Output the (x, y) coordinate of the center of the cell containing the given text.  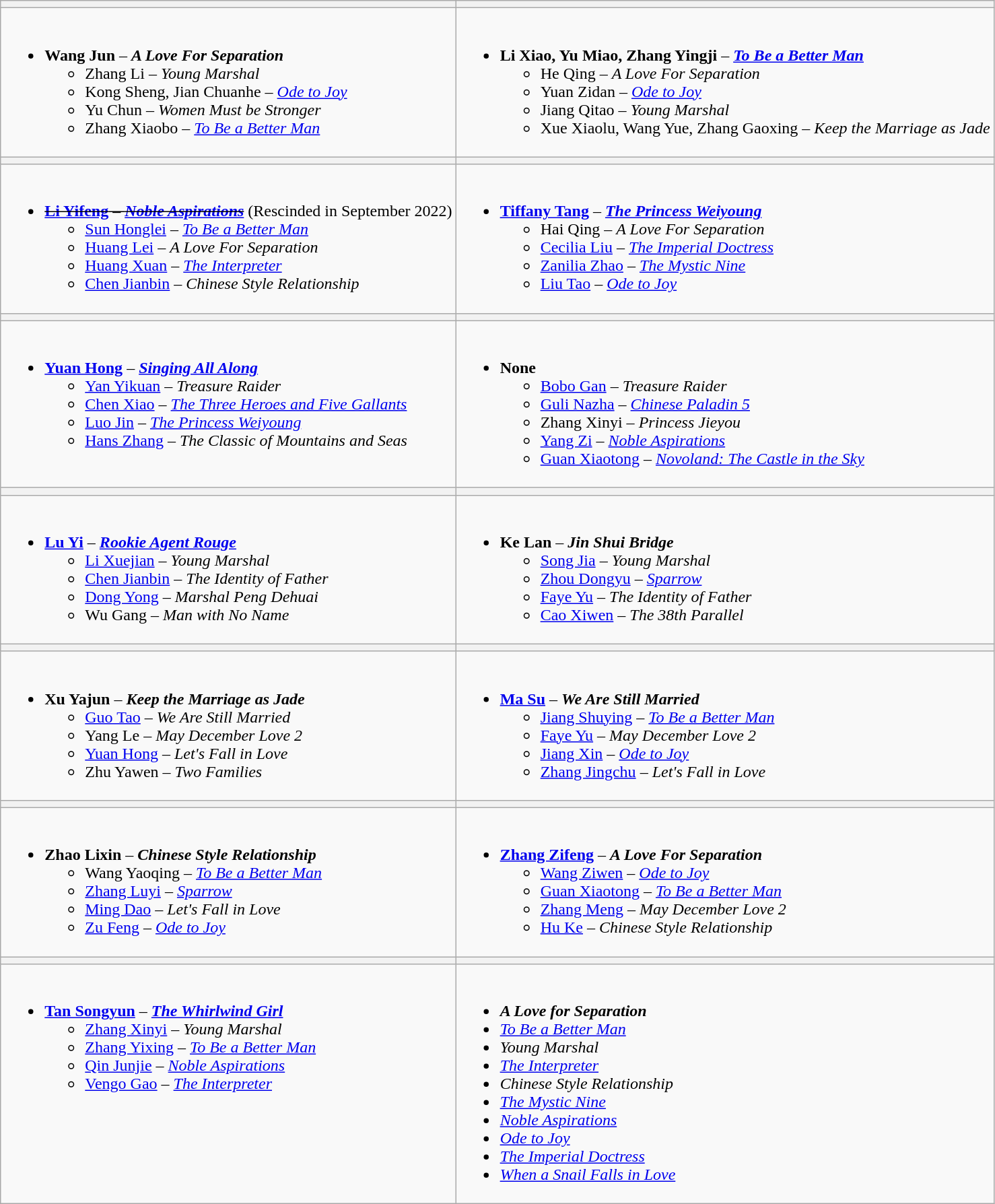
Zhao Lixin – Chinese Style RelationshipWang Yaoqing – To Be a Better ManZhang Luyi – SparrowMing Dao – Let's Fall in LoveZu Feng – Ode to Joy (228, 882)
Ke Lan – Jin Shui BridgeSong Jia – Young MarshalZhou Dongyu – SparrowFaye Yu – The Identity of FatherCao Xiwen – The 38th Parallel (724, 570)
Ma Su – We Are Still MarriedJiang Shuying – To Be a Better ManFaye Yu – May December Love 2Jiang Xin – Ode to JoyZhang Jingchu – Let's Fall in Love (724, 726)
Xu Yajun – Keep the Marriage as JadeGuo Tao – We Are Still MarriedYang Le – May December Love 2Yuan Hong – Let's Fall in LoveZhu Yawen – Two Families (228, 726)
Lu Yi – Rookie Agent RougeLi Xuejian – Young MarshalChen Jianbin – The Identity of FatherDong Yong – Marshal Peng DehuaiWu Gang – Man with No Name (228, 570)
Tan Songyun – The Whirlwind GirlZhang Xinyi – Young MarshalZhang Yixing – To Be a Better ManQin Junjie – Noble AspirationsVengo Gao – The Interpreter (228, 1084)
